From the cell containing the given text, extract its center point as [X, Y] coordinate. 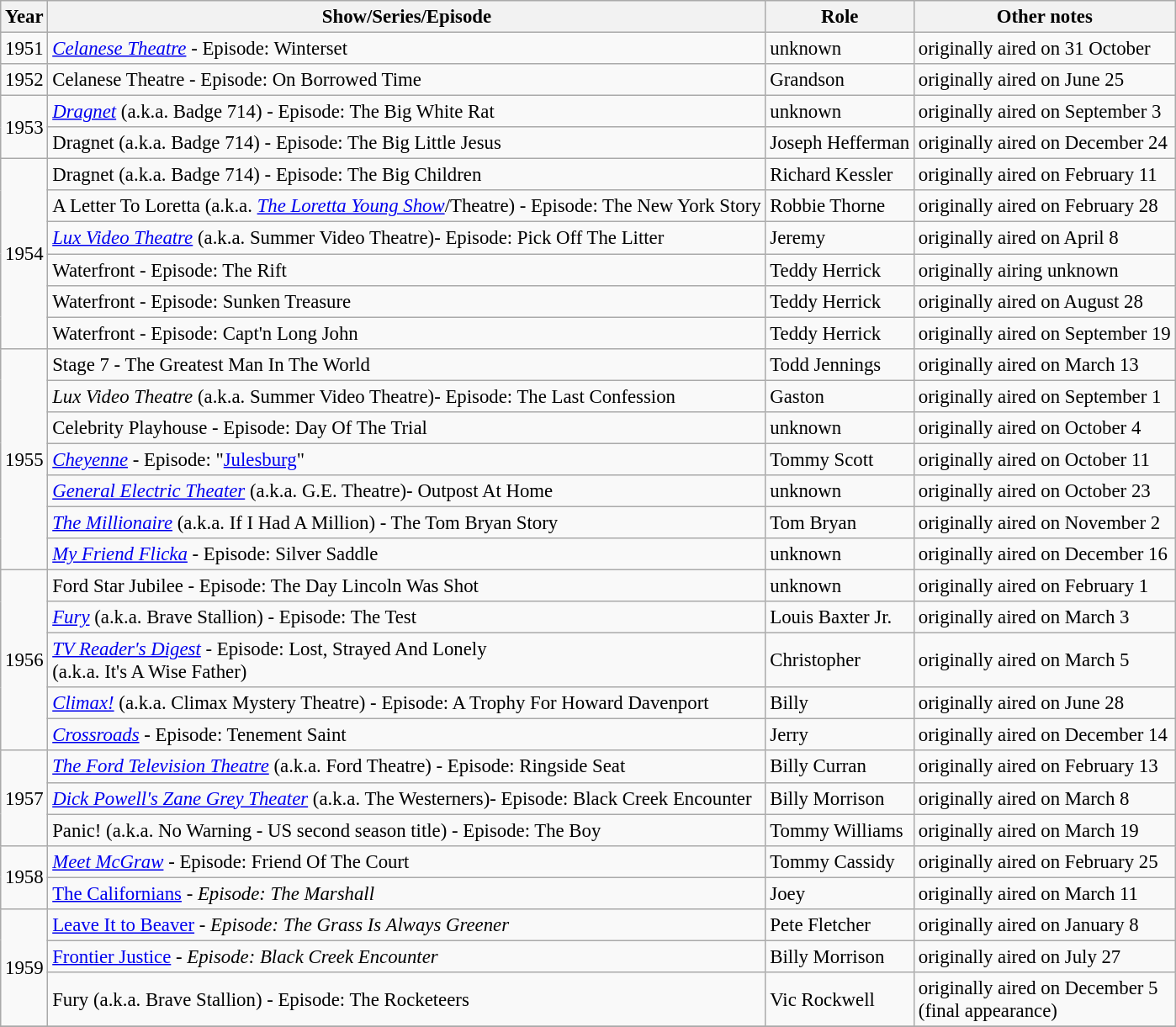
Waterfront - Episode: The Rift [407, 270]
Waterfront - Episode: Sunken Treasure [407, 301]
Billy [840, 703]
Jerry [840, 735]
Jeremy [840, 238]
Christopher [840, 661]
Joey [840, 893]
originally aired on December 16 [1045, 554]
1954 [24, 254]
originally aired on October 11 [1045, 459]
Celanese Theatre - Episode: On Borrowed Time [407, 80]
Year [24, 17]
Vic Rockwell [840, 999]
1958 [24, 876]
Dragnet (a.k.a. Badge 714) - Episode: The Big Little Jesus [407, 143]
Pete Fletcher [840, 925]
Celanese Theatre - Episode: Winterset [407, 49]
Stage 7 - The Greatest Man In The World [407, 364]
originally aired on October 23 [1045, 491]
1957 [24, 799]
Richard Kessler [840, 175]
1959 [24, 968]
Panic! (a.k.a. No Warning - US second season title) - Episode: The Boy [407, 830]
Tom Bryan [840, 522]
Tommy Cassidy [840, 861]
Billy Curran [840, 767]
originally aired on September 3 [1045, 112]
1955 [24, 459]
A Letter To Loretta (a.k.a. The Loretta Young Show/Theatre) - Episode: The New York Story [407, 206]
originally aired on November 2 [1045, 522]
Tommy Williams [840, 830]
The Ford Television Theatre (a.k.a. Ford Theatre) - Episode: Ringside Seat [407, 767]
Todd Jennings [840, 364]
originally airing unknown [1045, 270]
originally aired on 31 October [1045, 49]
1952 [24, 80]
originally aired on December 5 (final appearance) [1045, 999]
originally aired on April 8 [1045, 238]
Fury (a.k.a. Brave Stallion) - Episode: The Rocketeers [407, 999]
originally aired on September 19 [1045, 333]
originally aired on March 11 [1045, 893]
originally aired on July 27 [1045, 956]
Robbie Thorne [840, 206]
originally aired on February 13 [1045, 767]
originally aired on February 11 [1045, 175]
The Millionaire (a.k.a. If I Had A Million) - The Tom Bryan Story [407, 522]
originally aired on February 1 [1045, 586]
originally aired on February 28 [1045, 206]
Frontier Justice - Episode: Black Creek Encounter [407, 956]
originally aired on March 3 [1045, 617]
Gaston [840, 396]
originally aired on January 8 [1045, 925]
Waterfront - Episode: Capt'n Long John [407, 333]
originally aired on December 24 [1045, 143]
originally aired on March 19 [1045, 830]
originally aired on March 5 [1045, 661]
Grandson [840, 80]
originally aired on February 25 [1045, 861]
Role [840, 17]
originally aired on June 28 [1045, 703]
1956 [24, 661]
Louis Baxter Jr. [840, 617]
1953 [24, 128]
Show/Series/Episode [407, 17]
1951 [24, 49]
originally aired on June 25 [1045, 80]
Crossroads - Episode: Tenement Saint [407, 735]
originally aired on September 1 [1045, 396]
originally aired on August 28 [1045, 301]
Dragnet (a.k.a. Badge 714) - Episode: The Big White Rat [407, 112]
Celebrity Playhouse - Episode: Day Of The Trial [407, 428]
originally aired on March 8 [1045, 798]
Ford Star Jubilee - Episode: The Day Lincoln Was Shot [407, 586]
Dragnet (a.k.a. Badge 714) - Episode: The Big Children [407, 175]
Tommy Scott [840, 459]
Fury (a.k.a. Brave Stallion) - Episode: The Test [407, 617]
Lux Video Theatre (a.k.a. Summer Video Theatre)- Episode: The Last Confession [407, 396]
originally aired on October 4 [1045, 428]
originally aired on December 14 [1045, 735]
Meet McGraw - Episode: Friend Of The Court [407, 861]
TV Reader's Digest - Episode: Lost, Strayed And Lonely(a.k.a. It's A Wise Father) [407, 661]
Climax! (a.k.a. Climax Mystery Theatre) - Episode: A Trophy For Howard Davenport [407, 703]
Cheyenne - Episode: "Julesburg" [407, 459]
Dick Powell's Zane Grey Theater (a.k.a. The Westerners)- Episode: Black Creek Encounter [407, 798]
Leave It to Beaver - Episode: The Grass Is Always Greener [407, 925]
My Friend Flicka - Episode: Silver Saddle [407, 554]
Other notes [1045, 17]
General Electric Theater (a.k.a. G.E. Theatre)- Outpost At Home [407, 491]
originally aired on March 13 [1045, 364]
Joseph Hefferman [840, 143]
The Californians - Episode: The Marshall [407, 893]
Lux Video Theatre (a.k.a. Summer Video Theatre)- Episode: Pick Off The Litter [407, 238]
